Output the (x, y) coordinate of the center of the cell containing the given text.  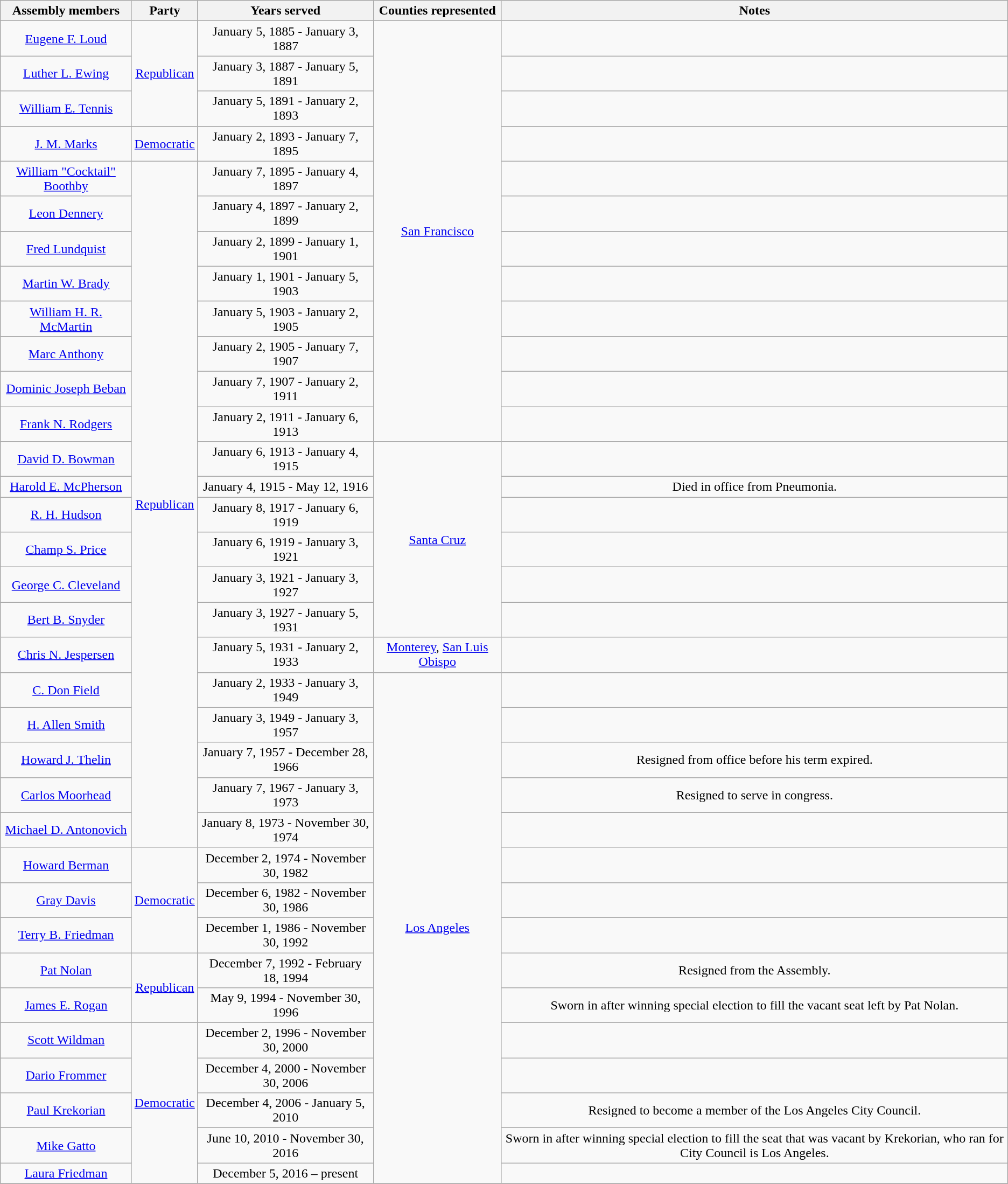
January 6, 1919 - January 3, 1921 (285, 549)
Resigned from office before his term expired. (754, 760)
Laura Friedman (66, 1173)
C. Don Field (66, 689)
December 7, 1992 - February 18, 1994 (285, 970)
December 4, 2000 - November 30, 2006 (285, 1075)
January 2, 1933 - January 3, 1949 (285, 689)
January 3, 1921 - January 3, 1927 (285, 585)
Resigned from the Assembly. (754, 970)
Leon Dennery (66, 213)
January 8, 1973 - November 30, 1974 (285, 830)
January 2, 1911 - January 6, 1913 (285, 423)
David D. Bowman (66, 459)
Champ S. Price (66, 549)
Party (165, 11)
June 10, 2010 - November 30, 2016 (285, 1145)
January 3, 1927 - January 5, 1931 (285, 619)
January 8, 1917 - January 6, 1919 (285, 515)
December 2, 1996 - November 30, 2000 (285, 1041)
Dario Frommer (66, 1075)
January 7, 1957 - December 28, 1966 (285, 760)
Scott Wildman (66, 1041)
January 1, 1901 - January 5, 1903 (285, 283)
Howard J. Thelin (66, 760)
December 6, 1982 - November 30, 1986 (285, 900)
James E. Rogan (66, 1005)
Resigned to serve in congress. (754, 795)
Pat Nolan (66, 970)
January 3, 1949 - January 3, 1957 (285, 725)
Carlos Moorhead (66, 795)
Years served (285, 11)
January 6, 1913 - January 4, 1915 (285, 459)
George C. Cleveland (66, 585)
January 7, 1907 - January 2, 1911 (285, 389)
Eugene F. Loud (66, 39)
William E. Tennis (66, 109)
Terry B. Friedman (66, 935)
January 5, 1903 - January 2, 1905 (285, 319)
J. M. Marks (66, 143)
R. H. Hudson (66, 515)
William "Cocktail" Boothby (66, 179)
Assembly members (66, 11)
January 3, 1887 - January 5, 1891 (285, 73)
Martin W. Brady (66, 283)
Marc Anthony (66, 353)
Monterey, San Luis Obispo (437, 655)
January 7, 1895 - January 4, 1897 (285, 179)
Bert B. Snyder (66, 619)
Chris N. Jespersen (66, 655)
January 4, 1897 - January 2, 1899 (285, 213)
Mike Gatto (66, 1145)
Luther L. Ewing (66, 73)
Counties represented (437, 11)
December 5, 2016 – present (285, 1173)
January 7, 1967 - January 3, 1973 (285, 795)
December 1, 1986 - November 30, 1992 (285, 935)
January 5, 1885 - January 3, 1887 (285, 39)
Harold E. McPherson (66, 487)
January 2, 1893 - January 7, 1895 (285, 143)
Died in office from Pneumonia. (754, 487)
William H. R. McMartin (66, 319)
Howard Berman (66, 865)
December 2, 1974 - November 30, 1982 (285, 865)
January 5, 1891 - January 2, 1893 (285, 109)
January 4, 1915 - May 12, 1916 (285, 487)
Notes (754, 11)
January 2, 1899 - January 1, 1901 (285, 249)
May 9, 1994 - November 30, 1996 (285, 1005)
Sworn in after winning special election to fill the vacant seat left by Pat Nolan. (754, 1005)
Fred Lundquist (66, 249)
San Francisco (437, 232)
Sworn in after winning special election to fill the seat that was vacant by Krekorian, who ran for City Council is Los Angeles. (754, 1145)
Gray Davis (66, 900)
December 4, 2006 - January 5, 2010 (285, 1111)
January 2, 1905 - January 7, 1907 (285, 353)
Resigned to become a member of the Los Angeles City Council. (754, 1111)
Michael D. Antonovich (66, 830)
January 5, 1931 - January 2, 1933 (285, 655)
Frank N. Rodgers (66, 423)
Los Angeles (437, 928)
H. Allen Smith (66, 725)
Santa Cruz (437, 540)
Dominic Joseph Beban (66, 389)
Paul Krekorian (66, 1111)
